From the cell containing the given text, extract its center point as [x, y] coordinate. 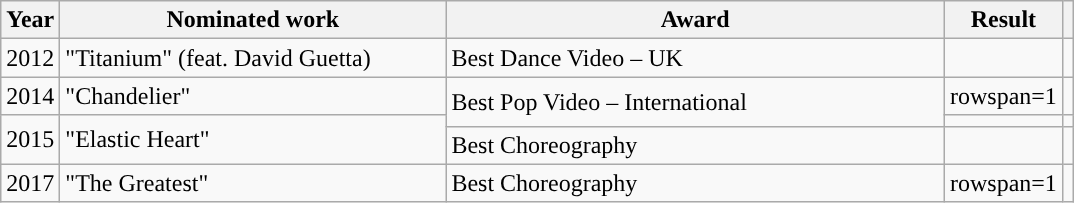
"Chandelier" [253, 96]
Year [30, 20]
Nominated work [253, 20]
Best Dance Video – UK [696, 58]
2014 [30, 96]
2012 [30, 58]
Best Pop Video – International [696, 102]
Result [1003, 20]
"The Greatest" [253, 183]
2015 [30, 140]
"Elastic Heart" [253, 140]
2017 [30, 183]
"Titanium" (feat. David Guetta) [253, 58]
Award [696, 20]
